Return the (X, Y) coordinate for the center point of the cell that contains the specified text.  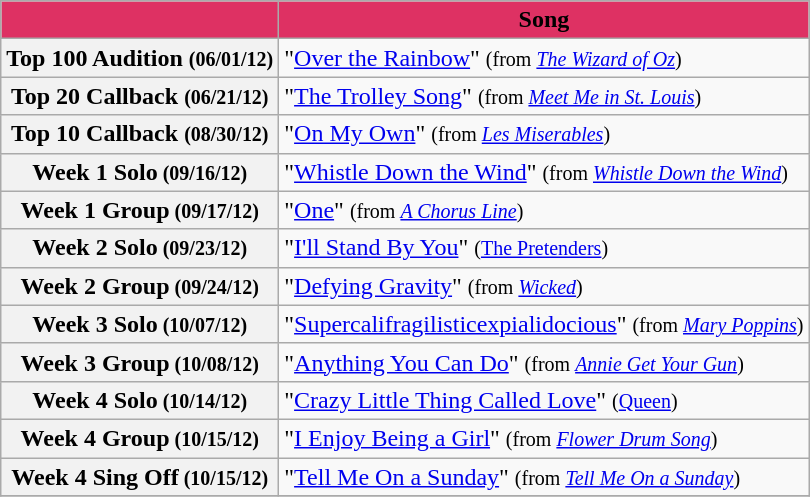
Top 100 Audition (06/01/12) (140, 58)
"On My Own" (from Les Miserables) (544, 134)
Week 4 Sing Off (10/15/12) (140, 477)
Top 20 Callback (06/21/12) (140, 96)
Week 4 Solo (10/14/12) (140, 400)
Week 3 Group (10/08/12) (140, 362)
"I Enjoy Being a Girl" (from Flower Drum Song) (544, 438)
Top 10 Callback (08/30/12) (140, 134)
Week 2 Solo (09/23/12) (140, 248)
"Anything You Can Do" (from Annie Get Your Gun) (544, 362)
"Crazy Little Thing Called Love" (Queen) (544, 400)
"I'll Stand By You" (The Pretenders) (544, 248)
"Tell Me On a Sunday" (from Tell Me On a Sunday) (544, 477)
"The Trolley Song" (from Meet Me in St. Louis) (544, 96)
"Over the Rainbow" (from The Wizard of Oz) (544, 58)
"Defying Gravity" (from Wicked) (544, 286)
"Whistle Down the Wind" (from Whistle Down the Wind) (544, 172)
"One" (from A Chorus Line) (544, 210)
"Supercalifragilisticexpialidocious" (from Mary Poppins) (544, 324)
Song (544, 20)
Week 1 Group (09/17/12) (140, 210)
Week 2 Group (09/24/12) (140, 286)
Week 4 Group (10/15/12) (140, 438)
Week 3 Solo (10/07/12) (140, 324)
Week 1 Solo (09/16/12) (140, 172)
